Detect which cell encompasses the target text, then output its [X, Y] center coordinate. 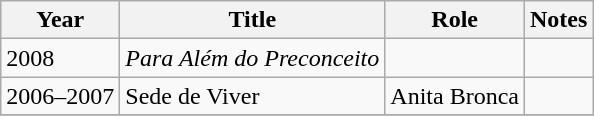
2006–2007 [60, 96]
Notes [559, 20]
Para Além do Preconceito [252, 58]
Role [455, 20]
Title [252, 20]
Anita Bronca [455, 96]
2008 [60, 58]
Sede de Viver [252, 96]
Year [60, 20]
